Provide the (X, Y) coordinate of the cell's center where the given text is located.  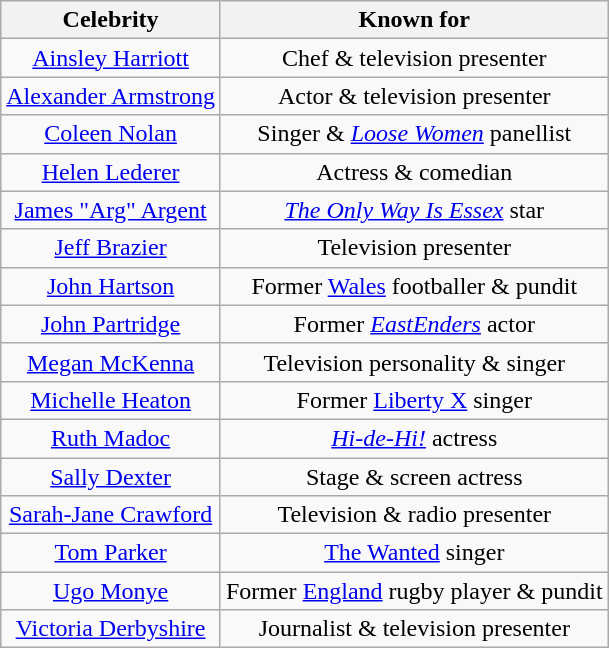
Helen Lederer (111, 172)
Ainsley Harriott (111, 58)
James "Arg" Argent (111, 210)
Singer & Loose Women panellist (414, 134)
Television & radio presenter (414, 515)
Ruth Madoc (111, 438)
The Only Way Is Essex star (414, 210)
Ugo Monye (111, 591)
Journalist & television presenter (414, 629)
Chef & television presenter (414, 58)
Television presenter (414, 248)
Victoria Derbyshire (111, 629)
Celebrity (111, 20)
Megan McKenna (111, 362)
Coleen Nolan (111, 134)
Sarah-Jane Crawford (111, 515)
Tom Parker (111, 553)
The Wanted singer (414, 553)
Former EastEnders actor (414, 324)
Television personality & singer (414, 362)
Former Liberty X singer (414, 400)
Jeff Brazier (111, 248)
Actor & television presenter (414, 96)
Former England rugby player & pundit (414, 591)
Actress & comedian (414, 172)
Hi-de-Hi! actress (414, 438)
Sally Dexter (111, 477)
Michelle Heaton (111, 400)
John Hartson (111, 286)
Former Wales footballer & pundit (414, 286)
Known for (414, 20)
Alexander Armstrong (111, 96)
Stage & screen actress (414, 477)
John Partridge (111, 324)
